Determine the (x, y) coordinate at the center of the cell enclosing the given text.  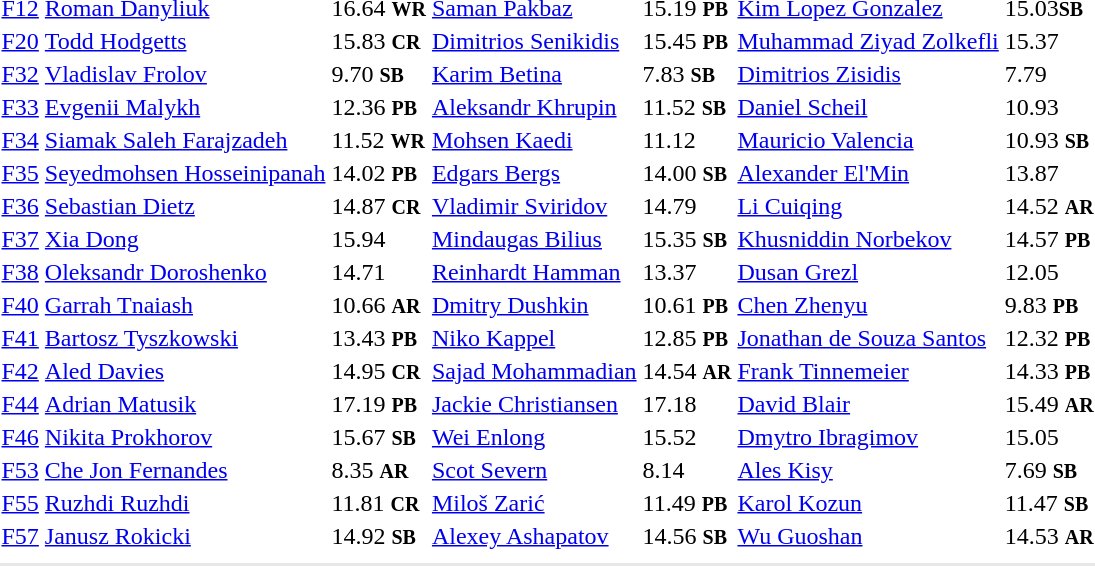
7.79 (1049, 74)
17.18 (687, 404)
Wu Guoshan (868, 536)
Scot Severn (534, 470)
Karol Kozun (868, 503)
10.61 PB (687, 305)
17.19 PB (378, 404)
Edgars Bergs (534, 173)
13.87 (1049, 173)
14.02 PB (378, 173)
14.56 SB (687, 536)
F38 (20, 272)
F46 (20, 437)
F34 (20, 140)
Seyedmohsen Hosseinipanah (185, 173)
15.49 AR (1049, 404)
14.92 SB (378, 536)
F42 (20, 371)
12.36 PB (378, 107)
F36 (20, 206)
11.49 PB (687, 503)
Vladimir Sviridov (534, 206)
11.47 SB (1049, 503)
Daniel Scheil (868, 107)
11.52 SB (687, 107)
Adrian Matusik (185, 404)
12.32 PB (1049, 338)
15.67 SB (378, 437)
Mauricio Valencia (868, 140)
13.37 (687, 272)
F53 (20, 470)
Ales Kisy (868, 470)
Miloš Zarić (534, 503)
Garrah Tnaiash (185, 305)
14.52 AR (1049, 206)
15.45 PB (687, 41)
11.81 CR (378, 503)
F20 (20, 41)
Alexander El'Min (868, 173)
Aleksandr Khrupin (534, 107)
14.54 AR (687, 371)
15.83 CR (378, 41)
7.69 SB (1049, 470)
Ruzhdi Ruzhdi (185, 503)
Oleksandr Doroshenko (185, 272)
Chen Zhenyu (868, 305)
Dmytro Ibragimov (868, 437)
14.87 CR (378, 206)
Li Cuiqing (868, 206)
Dimitrios Senikidis (534, 41)
Xia Dong (185, 239)
Frank Tinnemeier (868, 371)
Che Jon Fernandes (185, 470)
15.35 SB (687, 239)
12.05 (1049, 272)
Sajad Mohammadian (534, 371)
9.83 PB (1049, 305)
9.70 SB (378, 74)
14.33 PB (1049, 371)
Jonathan de Souza Santos (868, 338)
14.71 (378, 272)
14.57 PB (1049, 239)
7.83 SB (687, 74)
8.14 (687, 470)
Mohsen Kaedi (534, 140)
Todd Hodgetts (185, 41)
13.43 PB (378, 338)
Reinhardt Hamman (534, 272)
F37 (20, 239)
Bartosz Tyszkowski (185, 338)
Nikita Prokhorov (185, 437)
F44 (20, 404)
F33 (20, 107)
Evgenii Malykh (185, 107)
10.93 SB (1049, 140)
Dmitry Dushkin (534, 305)
15.94 (378, 239)
Niko Kappel (534, 338)
10.66 AR (378, 305)
F35 (20, 173)
Mindaugas Bilius (534, 239)
11.12 (687, 140)
Siamak Saleh Farajzadeh (185, 140)
Alexey Ashapatov (534, 536)
10.93 (1049, 107)
14.00 SB (687, 173)
F41 (20, 338)
F57 (20, 536)
15.37 (1049, 41)
Janusz Rokicki (185, 536)
Karim Betina (534, 74)
14.53 AR (1049, 536)
Dusan Grezl (868, 272)
Sebastian Dietz (185, 206)
14.79 (687, 206)
Muhammad Ziyad Zolkefli (868, 41)
David Blair (868, 404)
Vladislav Frolov (185, 74)
Khusniddin Norbekov (868, 239)
Dimitrios Zisidis (868, 74)
Wei Enlong (534, 437)
F55 (20, 503)
14.95 CR (378, 371)
F32 (20, 74)
15.05 (1049, 437)
12.85 PB (687, 338)
Aled Davies (185, 371)
8.35 AR (378, 470)
Jackie Christiansen (534, 404)
F40 (20, 305)
15.52 (687, 437)
11.52 WR (378, 140)
